Return (X, Y) of the center of cell containing provided text 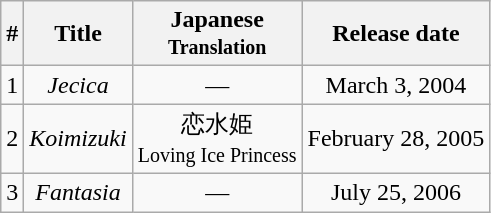
# (12, 34)
1 (12, 85)
July 25, 2006 (396, 192)
Title (78, 34)
Release date (396, 34)
Fantasia (78, 192)
2 (12, 139)
JapaneseTranslation (217, 34)
Koimizuki (78, 139)
Jecica (78, 85)
3 (12, 192)
February 28, 2005 (396, 139)
March 3, 2004 (396, 85)
恋水姫Loving Ice Princess (217, 139)
